Return [X, Y] of the center of cell containing provided text 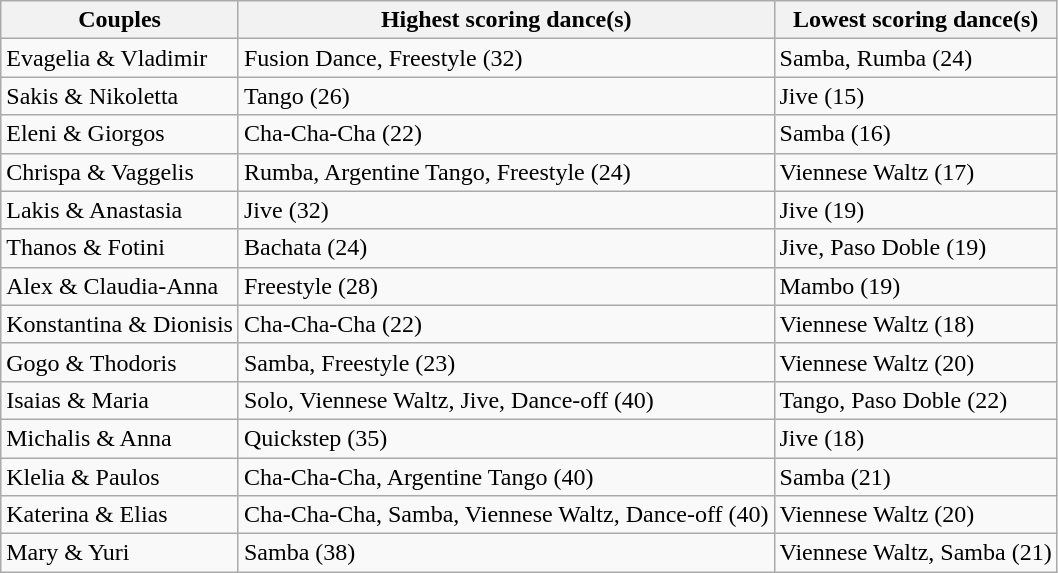
Samba (16) [916, 134]
Isaias & Maria [120, 400]
Viennese Waltz, Samba (21) [916, 553]
Konstantina & Dionisis [120, 324]
Michalis & Anna [120, 438]
Rumba, Argentine Tango, Freestyle (24) [506, 172]
Sakis & Nikoletta [120, 96]
Alex & Claudia-Anna [120, 286]
Katerina & Elias [120, 515]
Mary & Yuri [120, 553]
Tango (26) [506, 96]
Gogo & Thodoris [120, 362]
Chrispa & Vaggelis [120, 172]
Samba, Freestyle (23) [506, 362]
Fusion Dance, Freestyle (32) [506, 58]
Klelia & Paulos [120, 477]
Jive, Paso Doble (19) [916, 248]
Samba (21) [916, 477]
Solo, Viennese Waltz, Jive, Dance-off (40) [506, 400]
Jive (15) [916, 96]
Freestyle (28) [506, 286]
Viennese Waltz (18) [916, 324]
Viennese Waltz (17) [916, 172]
Quickstep (35) [506, 438]
Cha-Cha-Cha, Samba, Viennese Waltz, Dance-off (40) [506, 515]
Lakis & Anastasia [120, 210]
Bachata (24) [506, 248]
Tango, Paso Doble (22) [916, 400]
Highest scoring dance(s) [506, 20]
Mambo (19) [916, 286]
Samba, Rumba (24) [916, 58]
Samba (38) [506, 553]
Lowest scoring dance(s) [916, 20]
Couples [120, 20]
Thanos & Fotini [120, 248]
Evagelia & Vladimir [120, 58]
Cha-Cha-Cha, Argentine Tango (40) [506, 477]
Jive (18) [916, 438]
Jive (19) [916, 210]
Jive (32) [506, 210]
Eleni & Giorgos [120, 134]
